Find where the given text appears and provide that cell's center as (X, Y) coordinate. 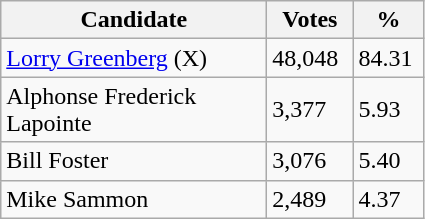
Lorry Greenberg (X) (134, 58)
3,377 (310, 110)
% (388, 20)
5.93 (388, 110)
48,048 (310, 58)
Bill Foster (134, 161)
4.37 (388, 199)
5.40 (388, 161)
Mike Sammon (134, 199)
3,076 (310, 161)
Candidate (134, 20)
Votes (310, 20)
84.31 (388, 58)
2,489 (310, 199)
Alphonse Frederick Lapointe (134, 110)
